Return (x, y) of the center of cell containing provided text 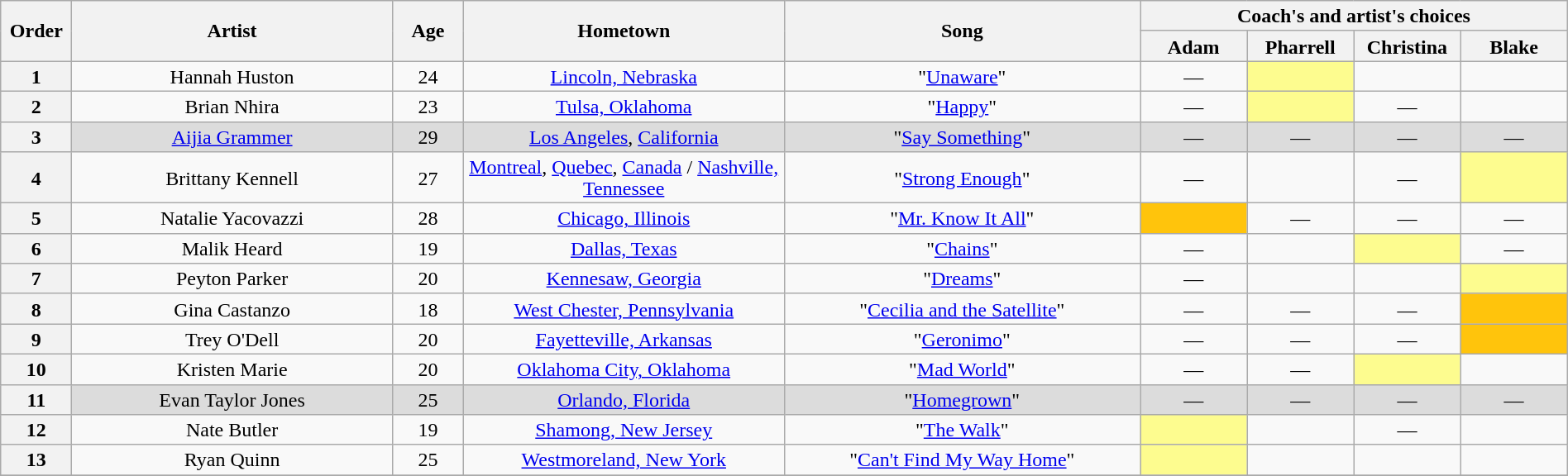
Shamong, New Jersey (624, 430)
9 (36, 339)
28 (428, 218)
7 (36, 279)
Blake (1513, 46)
Aijia Grammer (232, 137)
24 (428, 76)
8 (36, 309)
Los Angeles, California (624, 137)
"The Walk" (963, 430)
Montreal, Quebec, Canada / Nashville, Tennessee (624, 178)
13 (36, 459)
23 (428, 106)
5 (36, 218)
"Say Something" (963, 137)
Ryan Quinn (232, 459)
12 (36, 430)
Westmoreland, New York (624, 459)
3 (36, 137)
Adam (1194, 46)
Evan Taylor Jones (232, 400)
Order (36, 31)
Hometown (624, 31)
Kristen Marie (232, 369)
"Mad World" (963, 369)
Tulsa, Oklahoma (624, 106)
Pharrell (1300, 46)
"Cecilia and the Satellite" (963, 309)
"Happy" (963, 106)
"Mr. Know It All" (963, 218)
"Homegrown" (963, 400)
West Chester, Pennsylvania (624, 309)
"Strong Enough" (963, 178)
Age (428, 31)
Kennesaw, Georgia (624, 279)
Christina (1408, 46)
11 (36, 400)
"Unaware" (963, 76)
18 (428, 309)
"Dreams" (963, 279)
Lincoln, Nebraska (624, 76)
1 (36, 76)
10 (36, 369)
Orlando, Florida (624, 400)
"Can't Find My Way Home" (963, 459)
6 (36, 248)
27 (428, 178)
"Geronimo" (963, 339)
Gina Castanzo (232, 309)
Natalie Yacovazzi (232, 218)
4 (36, 178)
Nate Butler (232, 430)
Dallas, Texas (624, 248)
29 (428, 137)
Brittany Kennell (232, 178)
Peyton Parker (232, 279)
Malik Heard (232, 248)
Artist (232, 31)
Fayetteville, Arkansas (624, 339)
Trey O'Dell (232, 339)
Brian Nhira (232, 106)
Song (963, 31)
Hannah Huston (232, 76)
2 (36, 106)
"Chains" (963, 248)
Coach's and artist's choices (1355, 17)
Chicago, Illinois (624, 218)
Oklahoma City, Oklahoma (624, 369)
